Pinpoint the cell where the given text exists, returning its [X, Y] midpoint coordinate. 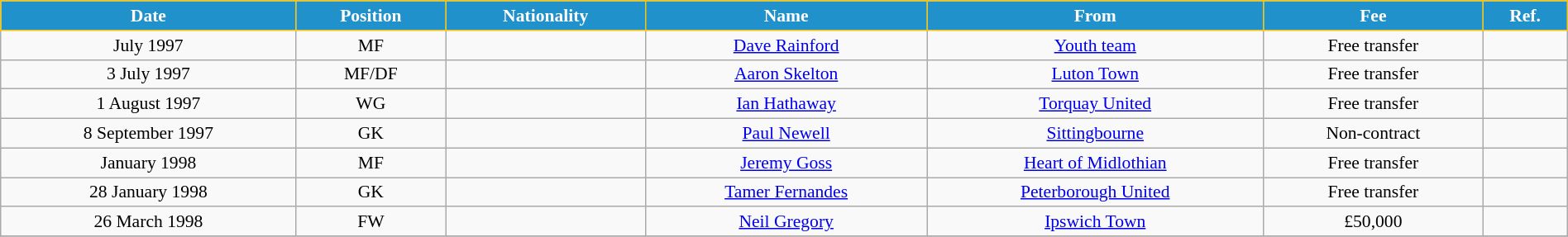
Position [370, 16]
28 January 1998 [149, 192]
From [1095, 16]
Sittingbourne [1095, 134]
Ref. [1525, 16]
Neil Gregory [786, 222]
26 March 1998 [149, 222]
Aaron Skelton [786, 74]
Luton Town [1095, 74]
1 August 1997 [149, 104]
3 July 1997 [149, 74]
July 1997 [149, 45]
Ipswich Town [1095, 222]
8 September 1997 [149, 134]
Dave Rainford [786, 45]
WG [370, 104]
Heart of Midlothian [1095, 163]
Paul Newell [786, 134]
Name [786, 16]
Peterborough United [1095, 192]
January 1998 [149, 163]
Fee [1373, 16]
Date [149, 16]
Torquay United [1095, 104]
Tamer Fernandes [786, 192]
MF/DF [370, 74]
Jeremy Goss [786, 163]
Youth team [1095, 45]
£50,000 [1373, 222]
Ian Hathaway [786, 104]
Non-contract [1373, 134]
FW [370, 222]
Nationality [546, 16]
